Search for the cell housing the specified text and yield its [X, Y] center coordinate. 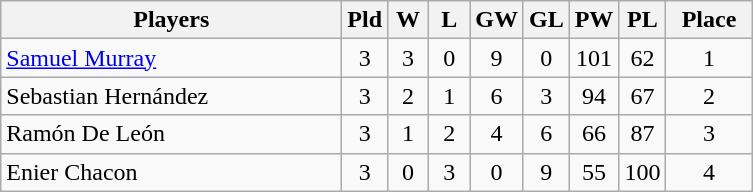
Sebastian Hernández [172, 96]
Samuel Murray [172, 58]
66 [594, 134]
Players [172, 20]
L [450, 20]
Ramón De León [172, 134]
100 [642, 172]
101 [594, 58]
GW [497, 20]
Pld [365, 20]
GL [546, 20]
94 [594, 96]
55 [594, 172]
PW [594, 20]
62 [642, 58]
87 [642, 134]
W [408, 20]
Place [709, 20]
Enier Chacon [172, 172]
PL [642, 20]
67 [642, 96]
